Find where the given text appears and provide that cell's center as (x, y) coordinate. 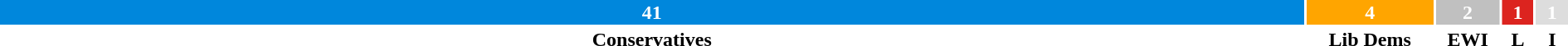
4 (1371, 12)
41 (652, 12)
2 (1468, 12)
